Search for the cell housing the specified text and yield its (x, y) center coordinate. 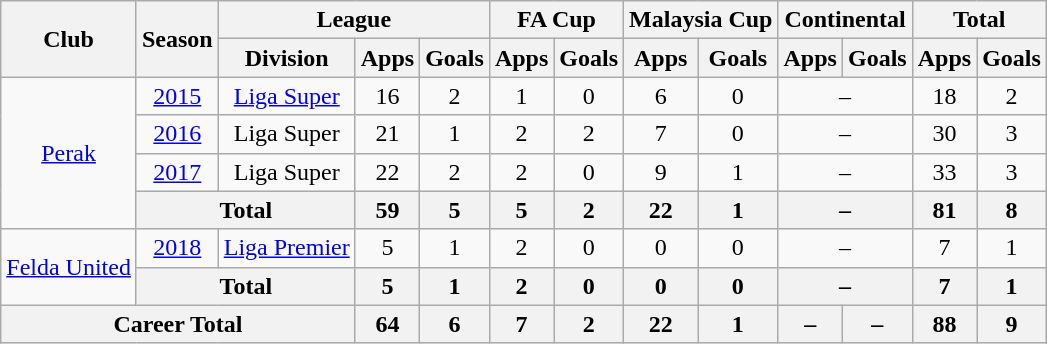
81 (944, 210)
2015 (177, 96)
FA Cup (556, 20)
88 (944, 324)
Perak (69, 153)
2016 (177, 134)
Malaysia Cup (701, 20)
Division (286, 58)
Felda United (69, 267)
2017 (177, 172)
59 (387, 210)
33 (944, 172)
8 (1012, 210)
16 (387, 96)
30 (944, 134)
Club (69, 39)
League (354, 20)
Continental (845, 20)
18 (944, 96)
21 (387, 134)
Season (177, 39)
64 (387, 324)
2018 (177, 248)
Career Total (178, 324)
Liga Premier (286, 248)
